Output the [x, y] coordinate of the center of the cell containing the given text.  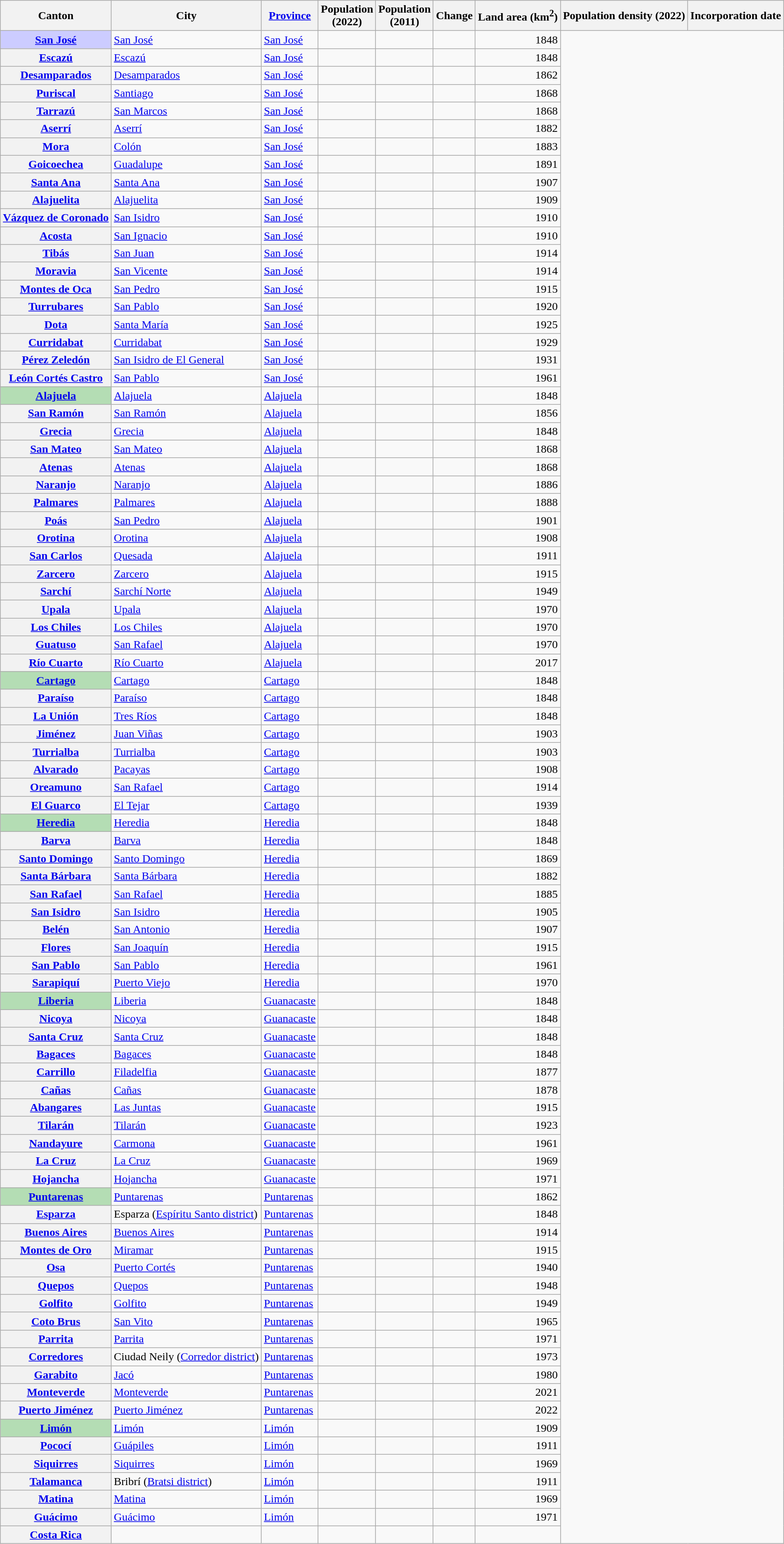
El Tejar [186, 805]
Carrillo [56, 1072]
Population(2022) [347, 16]
Esparza [56, 1214]
Montes de Oca [56, 289]
Corredores [56, 1356]
Sarchí Norte [186, 592]
1888 [518, 502]
Tres Ríos [186, 716]
Bribrí (Bratsi district) [186, 1481]
San Antonio [186, 930]
Change [454, 16]
Jacó [186, 1374]
Mora [56, 146]
1877 [518, 1072]
Oreamuno [56, 787]
Flores [56, 947]
Population density (2022) [624, 16]
San Ignacio [186, 235]
1886 [518, 484]
Juan Viñas [186, 734]
Costa Rica [56, 1535]
Population(2011) [405, 16]
1923 [518, 1126]
León Cortés Castro [56, 378]
Guatuso [56, 645]
San Vicente [186, 271]
Quesada [186, 556]
El Guarco [56, 805]
Vázquez de Coronado [56, 217]
San Juan [186, 253]
Acosta [56, 235]
2022 [518, 1410]
Puerto Viejo [186, 983]
Poás [56, 520]
Coto Brus [56, 1321]
City [186, 16]
San Carlos [56, 556]
Garabito [56, 1374]
1901 [518, 520]
1948 [518, 1285]
Sarchí [56, 592]
Puriscal [56, 93]
Ciudad Neily (Corredor district) [186, 1356]
San Vito [186, 1321]
1920 [518, 307]
San Marcos [186, 111]
1939 [518, 805]
Colón [186, 146]
1925 [518, 325]
2017 [518, 663]
1885 [518, 894]
Santiago [186, 93]
Tarrazú [56, 111]
Pacayas [186, 769]
Pérez Zeledón [56, 360]
San Joaquín [186, 947]
Canton [56, 16]
1891 [518, 164]
Land area (km2) [518, 16]
Dota [56, 325]
1905 [518, 912]
Jiménez [56, 734]
Nandayure [56, 1143]
Filadelfia [186, 1072]
1883 [518, 146]
Carmona [186, 1143]
1878 [518, 1090]
Belén [56, 930]
Moravia [56, 271]
1929 [518, 342]
Goicoechea [56, 164]
Tibás [56, 253]
1965 [518, 1321]
Pococí [56, 1446]
Turrubares [56, 307]
Puerto Cortés [186, 1268]
1931 [518, 360]
Guápiles [186, 1446]
La Unión [56, 716]
Province [290, 16]
Santa María [186, 325]
Miramar [186, 1250]
Abangares [56, 1108]
1973 [518, 1356]
1980 [518, 1374]
Alvarado [56, 769]
1856 [518, 413]
1940 [518, 1268]
Incorporation date [736, 16]
Guadalupe [186, 164]
1869 [518, 859]
2021 [518, 1392]
Montes de Oro [56, 1250]
Esparza (Espíritu Santo district) [186, 1214]
Talamanca [56, 1481]
Sarapiquí [56, 983]
Osa [56, 1268]
Las Juntas [186, 1108]
San Isidro de El General [186, 360]
